Locate the cell with the specified text and output its [X, Y] center coordinate. 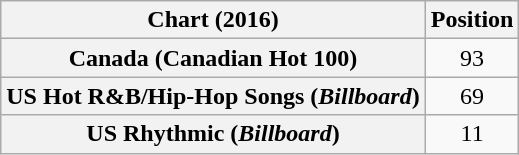
Chart (2016) [213, 20]
US Rhythmic (Billboard) [213, 134]
69 [472, 96]
11 [472, 134]
US Hot R&B/Hip-Hop Songs (Billboard) [213, 96]
Canada (Canadian Hot 100) [213, 58]
Position [472, 20]
93 [472, 58]
